Identify which cell holds the provided text, then report its [X, Y] central coordinate. 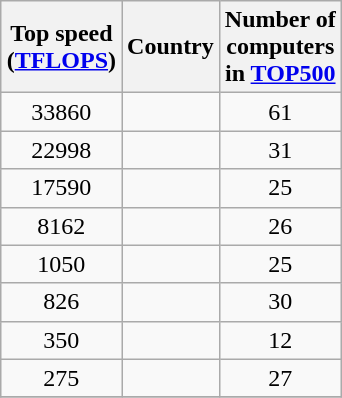
8162 [61, 226]
275 [61, 378]
350 [61, 340]
26 [280, 226]
31 [280, 150]
22998 [61, 150]
826 [61, 302]
Country [171, 47]
61 [280, 112]
Top speed(TFLOPS) [61, 47]
33860 [61, 112]
30 [280, 302]
12 [280, 340]
1050 [61, 264]
27 [280, 378]
Number of computersin TOP500 [280, 47]
17590 [61, 188]
